Detect which cell encompasses the target text, then output its (X, Y) center coordinate. 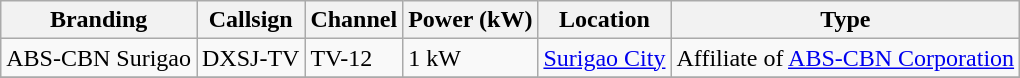
DXSJ-TV (250, 58)
Affiliate of ABS-CBN Corporation (846, 58)
Power (kW) (470, 20)
Type (846, 20)
TV-12 (354, 58)
Callsign (250, 20)
Location (604, 20)
Channel (354, 20)
1 kW (470, 58)
Surigao City (604, 58)
ABS-CBN Surigao (99, 58)
Branding (99, 20)
